Return (X, Y) of the center of cell containing provided text 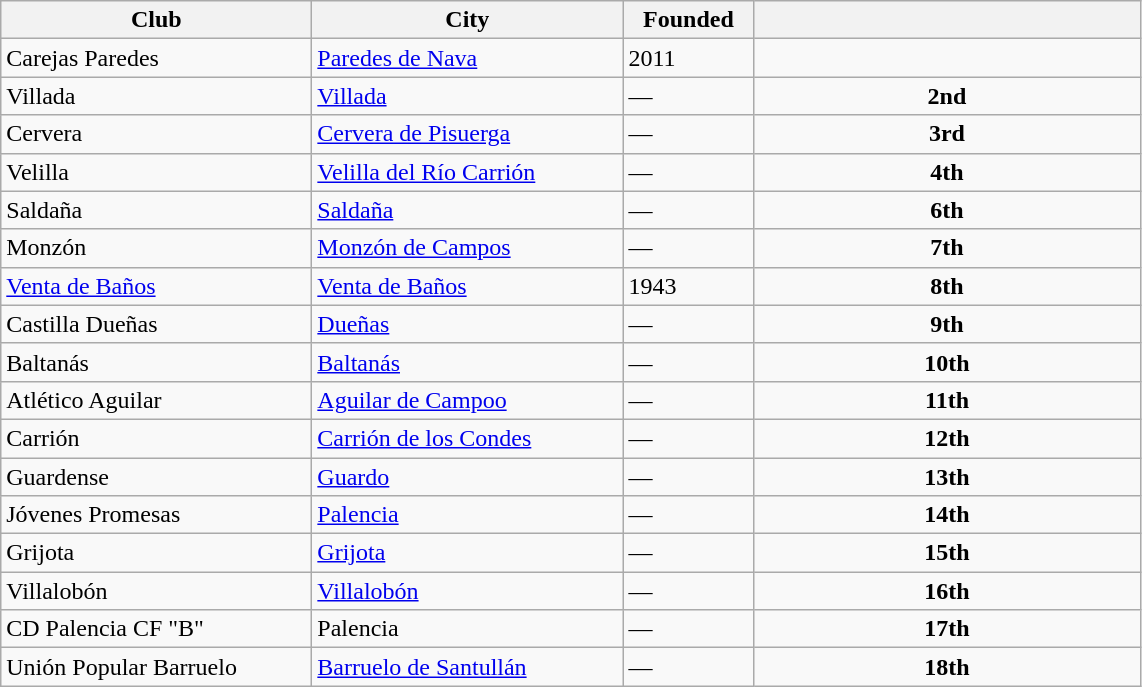
Monzón de Campos (468, 248)
2011 (688, 58)
2nd (947, 96)
Castilla Dueñas (156, 324)
14th (947, 515)
Guardense (156, 477)
Cervera de Pisuerga (468, 134)
Carejas Paredes (156, 58)
Monzón (156, 248)
Velilla (156, 172)
7th (947, 248)
1943 (688, 286)
Unión Popular Barruelo (156, 667)
CD Palencia CF "B" (156, 629)
11th (947, 400)
6th (947, 210)
4th (947, 172)
Carrión de los Condes (468, 438)
Dueñas (468, 324)
13th (947, 477)
Paredes de Nava (468, 58)
9th (947, 324)
Carrión (156, 438)
Cervera (156, 134)
3rd (947, 134)
17th (947, 629)
Aguilar de Campoo (468, 400)
City (468, 20)
10th (947, 362)
Founded (688, 20)
Club (156, 20)
15th (947, 553)
8th (947, 286)
Atlético Aguilar (156, 400)
Jóvenes Promesas (156, 515)
Velilla del Río Carrión (468, 172)
18th (947, 667)
Barruelo de Santullán (468, 667)
Guardo (468, 477)
16th (947, 591)
12th (947, 438)
